Output the [x, y] coordinate of the center of the cell containing the given text.  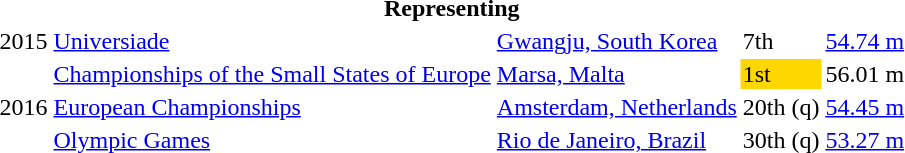
1st [781, 74]
European Championships [272, 107]
Championships of the Small States of Europe [272, 74]
Gwangju, South Korea [616, 41]
Marsa, Malta [616, 74]
Universiade [272, 41]
Amsterdam, Netherlands [616, 107]
7th [781, 41]
20th (q) [781, 107]
